Determine the [x, y] coordinate at the center of the cell enclosing the given text.  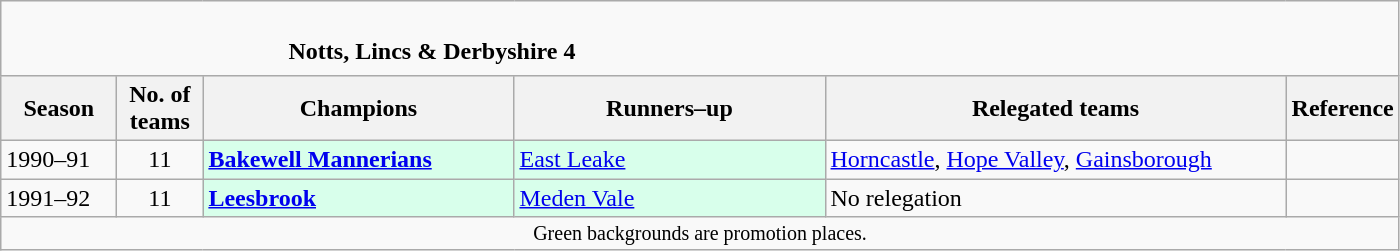
Runners–up [670, 108]
Bakewell Mannerians [358, 159]
Champions [358, 108]
Green backgrounds are promotion places. [700, 234]
Horncastle, Hope Valley, Gainsborough [1056, 159]
Meden Vale [670, 197]
East Leake [670, 159]
Season [59, 108]
Leesbrook [358, 197]
No relegation [1056, 197]
1990–91 [59, 159]
1991–92 [59, 197]
Reference [1342, 108]
No. of teams [160, 108]
Relegated teams [1056, 108]
